Determine the (X, Y) coordinate at the center of the cell enclosing the given text.  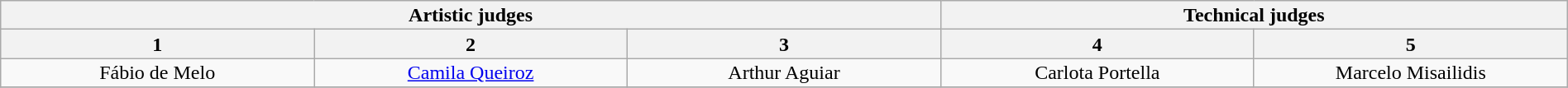
Arthur Aguiar (784, 72)
Camila Queiroz (471, 72)
Technical judges (1254, 15)
Artistic judges (471, 15)
3 (784, 44)
5 (1411, 44)
2 (471, 44)
4 (1097, 44)
1 (157, 44)
Fábio de Melo (157, 72)
Carlota Portella (1097, 72)
Marcelo Misailidis (1411, 72)
